Provide the [X, Y] coordinate of the cell's center where the given text is located.  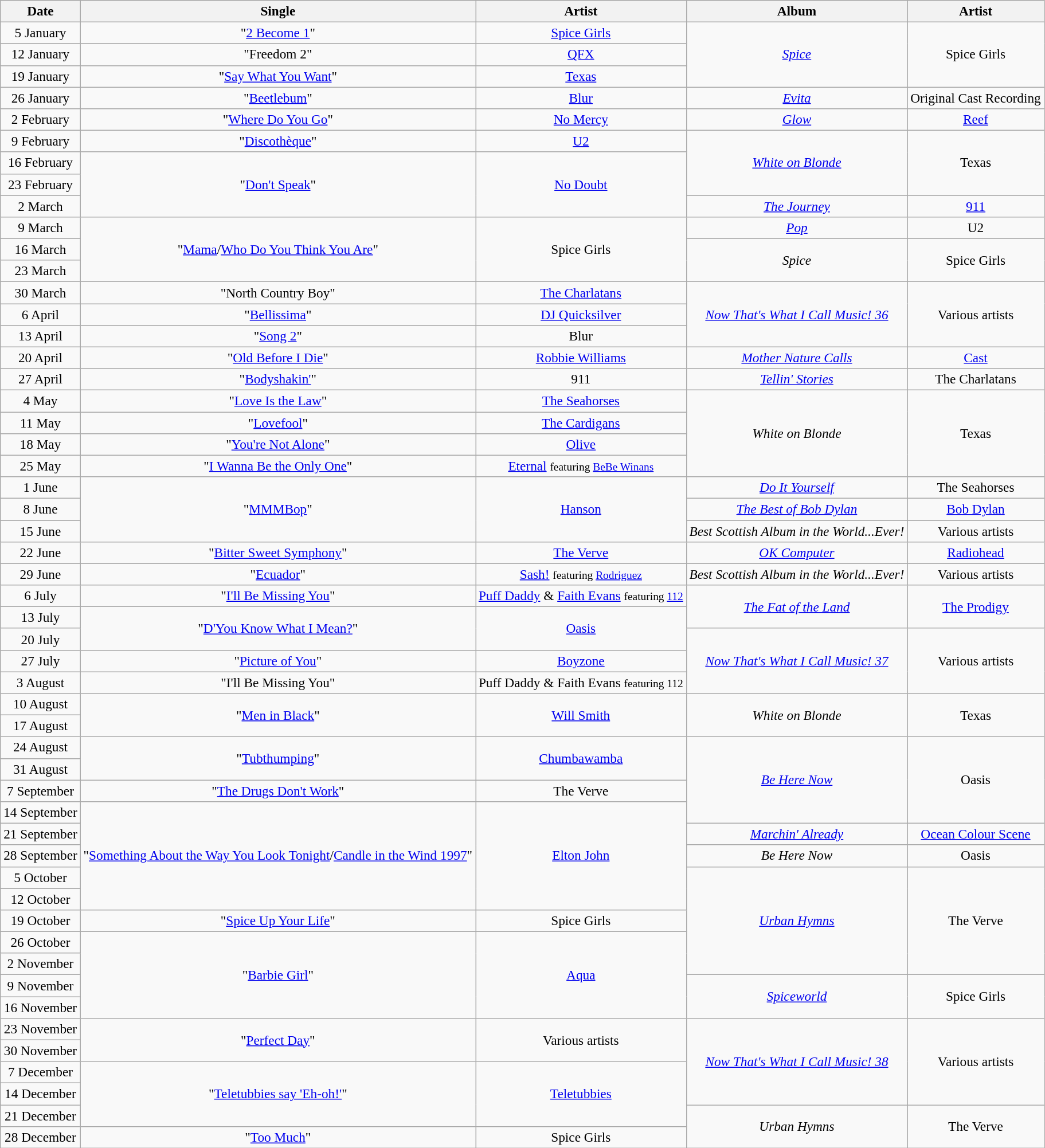
23 March [40, 271]
6 April [40, 314]
5 January [40, 33]
16 February [40, 163]
7 December [40, 1072]
2 February [40, 119]
Now That's What I Call Music! 36 [797, 314]
5 October [40, 877]
18 May [40, 444]
"MMMBop" [277, 509]
3 August [40, 682]
DJ Quicksilver [581, 314]
Radiohead [976, 553]
20 July [40, 639]
QFX [581, 54]
6 July [40, 595]
26 January [40, 97]
"Barbie Girl" [277, 974]
"Bodyshakin'" [277, 379]
Hanson [581, 509]
"Song 2" [277, 336]
Ocean Colour Scene [976, 834]
"Freedom 2" [277, 54]
24 August [40, 747]
"The Drugs Don't Work" [277, 790]
23 November [40, 1029]
22 June [40, 553]
Glow [797, 119]
Date [40, 11]
Now That's What I Call Music! 37 [797, 660]
26 October [40, 942]
20 April [40, 358]
The Cardigans [581, 422]
"Spice Up Your Life" [277, 920]
25 May [40, 466]
"Picture of You" [277, 661]
9 November [40, 985]
Elton John [581, 855]
The Fat of the Land [797, 606]
17 August [40, 726]
10 August [40, 704]
"Say What You Want" [277, 76]
Marchin' Already [797, 834]
"Bellissima" [277, 314]
Do It Yourself [797, 487]
14 September [40, 812]
2 November [40, 964]
9 February [40, 141]
12 January [40, 54]
Olive [581, 444]
"Don't Speak" [277, 185]
"Mama/Who Do You Think You Are" [277, 249]
"Love Is the Law" [277, 401]
7 September [40, 790]
19 October [40, 920]
28 September [40, 856]
Teletubbies [581, 1094]
Robbie Williams [581, 358]
13 July [40, 617]
"Teletubbies say 'Eh-oh!'" [277, 1094]
31 August [40, 769]
"Men in Black" [277, 715]
Single [277, 11]
16 November [40, 1007]
"North Country Boy" [277, 292]
"I Wanna Be the Only One" [277, 466]
"Ecuador" [277, 574]
Will Smith [581, 715]
The Prodigy [976, 606]
8 June [40, 509]
21 September [40, 834]
Boyzone [581, 661]
12 October [40, 899]
"Where Do You Go" [277, 119]
Mother Nature Calls [797, 358]
Tellin' Stories [797, 379]
"Lovefool" [277, 422]
11 May [40, 422]
Pop [797, 228]
The Best of Bob Dylan [797, 509]
"Discothèque" [277, 141]
28 December [40, 1137]
"Perfect Day" [277, 1040]
9 March [40, 228]
23 February [40, 185]
"Bitter Sweet Symphony" [277, 553]
Aqua [581, 974]
Sash! featuring Rodriguez [581, 574]
The Journey [797, 206]
Cast [976, 358]
"2 Become 1" [277, 33]
"Too Much" [277, 1137]
Chumbawamba [581, 758]
27 April [40, 379]
Reef [976, 119]
2 March [40, 206]
15 June [40, 531]
30 November [40, 1051]
No Doubt [581, 185]
30 March [40, 292]
OK Computer [797, 553]
"Old Before I Die" [277, 358]
16 March [40, 249]
"You're Not Alone" [277, 444]
14 December [40, 1094]
Eternal featuring BeBe Winans [581, 466]
"Beetlebum" [277, 97]
19 January [40, 76]
27 July [40, 661]
Evita [797, 97]
Now That's What I Call Music! 38 [797, 1061]
29 June [40, 574]
Original Cast Recording [976, 97]
13 April [40, 336]
Spiceworld [797, 996]
No Mercy [581, 119]
Bob Dylan [976, 509]
"Something About the Way You Look Tonight/Candle in the Wind 1997" [277, 855]
1 June [40, 487]
4 May [40, 401]
"D'You Know What I Mean?" [277, 628]
21 December [40, 1115]
Album [797, 11]
"Tubthumping" [277, 758]
